Provide the (X, Y) coordinate of the cell's center where the given text is located.  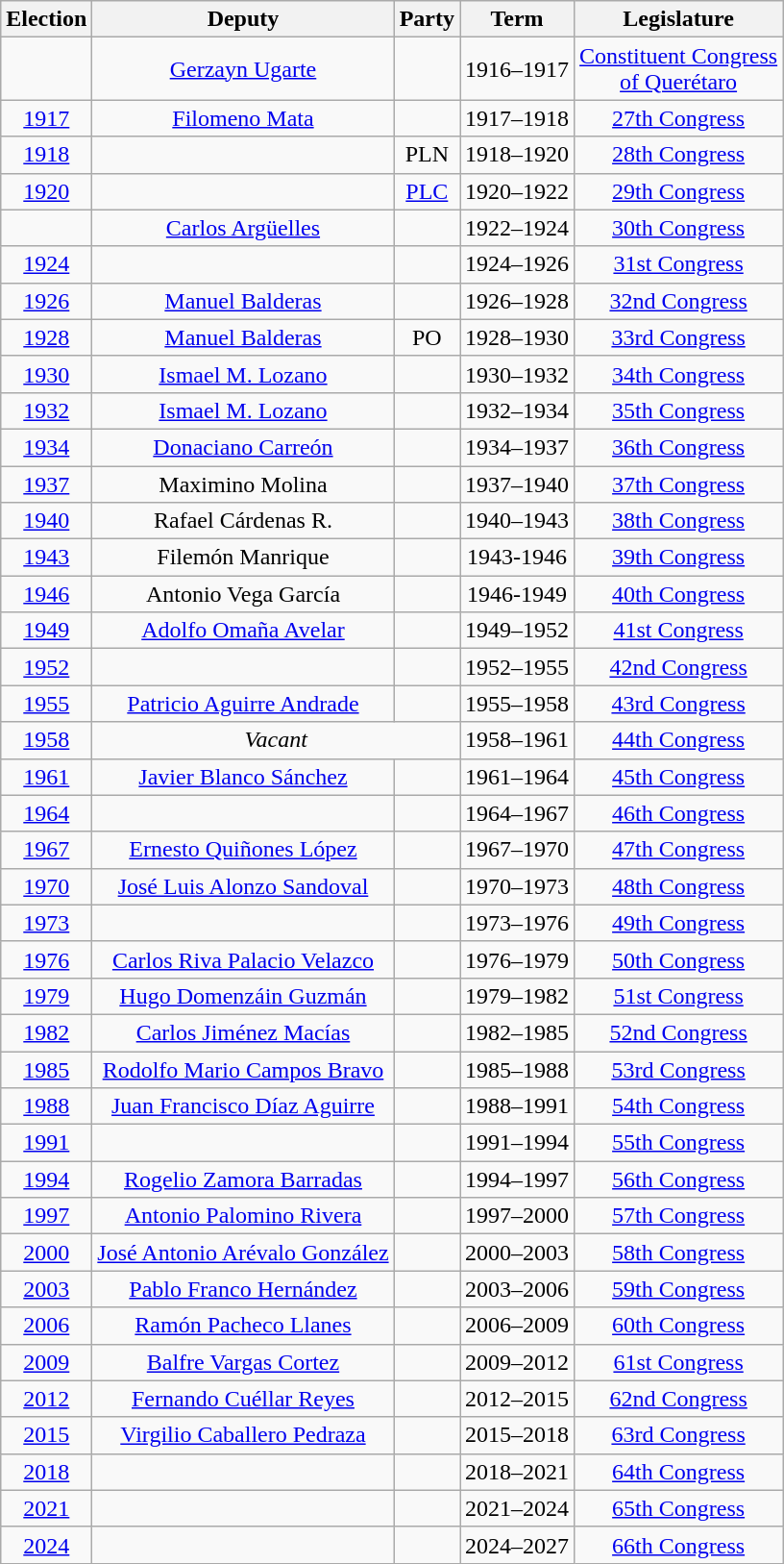
1955–1958 (517, 704)
27th Congress (678, 118)
61st Congress (678, 1362)
1973 (46, 923)
Pablo Franco Hernández (243, 1289)
Antonio Vega García (243, 594)
2000–2003 (517, 1253)
53rd Congress (678, 1070)
41st Congress (678, 631)
1946-1949 (517, 594)
Balfre Vargas Cortez (243, 1362)
63rd Congress (678, 1435)
1952–1955 (517, 667)
1949–1952 (517, 631)
1973–1976 (517, 923)
42nd Congress (678, 667)
66th Congress (678, 1545)
2012 (46, 1399)
1988 (46, 1106)
1928–1930 (517, 337)
Constituent Congressof Querétaro (678, 69)
Virgilio Caballero Pedraza (243, 1435)
1930 (46, 374)
64th Congress (678, 1472)
Ernesto Quiñones López (243, 850)
1922–1924 (517, 228)
48th Congress (678, 886)
1964–1967 (517, 813)
Carlos Riva Palacio Velazco (243, 959)
57th Congress (678, 1216)
Hugo Domenzáin Guzmán (243, 996)
1943-1946 (517, 558)
1940 (46, 521)
1932 (46, 410)
40th Congress (678, 594)
1982–1985 (517, 1032)
Donaciano Carreón (243, 447)
Javier Blanco Sánchez (243, 777)
Party (427, 19)
1926 (46, 301)
1924–1926 (517, 264)
Term (517, 19)
45th Congress (678, 777)
1917 (46, 118)
1940–1943 (517, 521)
1943 (46, 558)
Ramón Pacheco Llanes (243, 1326)
65th Congress (678, 1508)
2021 (46, 1508)
Filemón Manrique (243, 558)
1967 (46, 850)
1924 (46, 264)
1985 (46, 1070)
Legislature (678, 19)
Adolfo Omaña Avelar (243, 631)
Juan Francisco Díaz Aguirre (243, 1106)
47th Congress (678, 850)
60th Congress (678, 1326)
Antonio Palomino Rivera (243, 1216)
2018–2021 (517, 1472)
Filomeno Mata (243, 118)
1982 (46, 1032)
PLC (427, 191)
43rd Congress (678, 704)
1958 (46, 740)
Maximino Molina (243, 484)
1991–1994 (517, 1143)
Rodolfo Mario Campos Bravo (243, 1070)
55th Congress (678, 1143)
PLN (427, 155)
Gerzayn Ugarte (243, 69)
2009–2012 (517, 1362)
62nd Congress (678, 1399)
56th Congress (678, 1179)
2024–2027 (517, 1545)
1997–2000 (517, 1216)
2024 (46, 1545)
Deputy (243, 19)
34th Congress (678, 374)
1920–1922 (517, 191)
1934–1937 (517, 447)
Vacant (277, 740)
37th Congress (678, 484)
2021–2024 (517, 1508)
39th Congress (678, 558)
2012–2015 (517, 1399)
Election (46, 19)
1994–1997 (517, 1179)
1979 (46, 996)
Fernando Cuéllar Reyes (243, 1399)
1946 (46, 594)
Rafael Cárdenas R. (243, 521)
1920 (46, 191)
59th Congress (678, 1289)
1964 (46, 813)
Patricio Aguirre Andrade (243, 704)
46th Congress (678, 813)
35th Congress (678, 410)
PO (427, 337)
1970 (46, 886)
1949 (46, 631)
1926–1928 (517, 301)
2015–2018 (517, 1435)
44th Congress (678, 740)
30th Congress (678, 228)
2000 (46, 1253)
José Luis Alonzo Sandoval (243, 886)
1928 (46, 337)
1937 (46, 484)
1955 (46, 704)
1918 (46, 155)
1932–1934 (517, 410)
1970–1973 (517, 886)
49th Congress (678, 923)
1976 (46, 959)
1958–1961 (517, 740)
2006–2009 (517, 1326)
2006 (46, 1326)
29th Congress (678, 191)
1997 (46, 1216)
1961–1964 (517, 777)
33rd Congress (678, 337)
Carlos Argüelles (243, 228)
1976–1979 (517, 959)
52nd Congress (678, 1032)
1988–1991 (517, 1106)
José Antonio Arévalo González (243, 1253)
58th Congress (678, 1253)
2003 (46, 1289)
1967–1970 (517, 850)
28th Congress (678, 155)
51st Congress (678, 996)
32nd Congress (678, 301)
38th Congress (678, 521)
1952 (46, 667)
1985–1988 (517, 1070)
31st Congress (678, 264)
1918–1920 (517, 155)
1934 (46, 447)
2009 (46, 1362)
1930–1932 (517, 374)
36th Congress (678, 447)
2003–2006 (517, 1289)
2018 (46, 1472)
2015 (46, 1435)
50th Congress (678, 959)
1994 (46, 1179)
54th Congress (678, 1106)
1961 (46, 777)
Carlos Jiménez Macías (243, 1032)
1917–1918 (517, 118)
1937–1940 (517, 484)
1916–1917 (517, 69)
1979–1982 (517, 996)
Rogelio Zamora Barradas (243, 1179)
1991 (46, 1143)
